Locate the cell with the specified text and output its (X, Y) center coordinate. 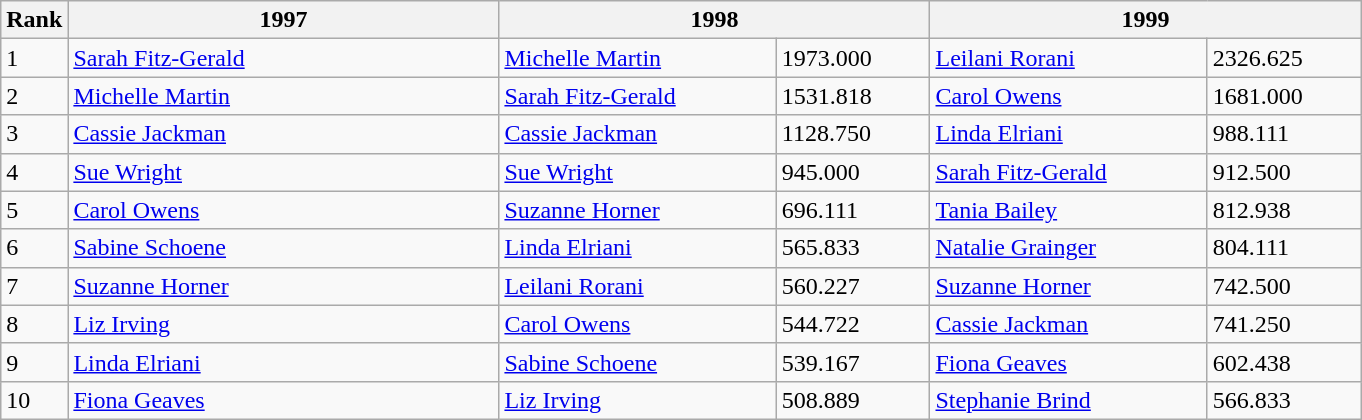
Stephanie Brind (1068, 400)
1681.000 (1284, 96)
3 (34, 134)
8 (34, 324)
1128.750 (853, 134)
1997 (284, 20)
1531.818 (853, 96)
804.111 (1284, 248)
945.000 (853, 172)
2326.625 (1284, 58)
1 (34, 58)
9 (34, 362)
742.500 (1284, 286)
988.111 (1284, 134)
10 (34, 400)
602.438 (1284, 362)
Tania Bailey (1068, 210)
6 (34, 248)
565.833 (853, 248)
1998 (714, 20)
1973.000 (853, 58)
560.227 (853, 286)
7 (34, 286)
812.938 (1284, 210)
Rank (34, 20)
912.500 (1284, 172)
1999 (1146, 20)
544.722 (853, 324)
696.111 (853, 210)
Natalie Grainger (1068, 248)
2 (34, 96)
4 (34, 172)
5 (34, 210)
508.889 (853, 400)
566.833 (1284, 400)
539.167 (853, 362)
741.250 (1284, 324)
